Provide the (x, y) coordinate of the cell's center where the given text is located.  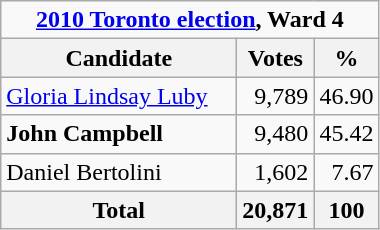
45.42 (346, 134)
20,871 (276, 210)
46.90 (346, 96)
Gloria Lindsay Luby (119, 96)
John Campbell (119, 134)
9,789 (276, 96)
1,602 (276, 172)
% (346, 58)
Daniel Bertolini (119, 172)
2010 Toronto election, Ward 4 (190, 20)
9,480 (276, 134)
Candidate (119, 58)
Total (119, 210)
Votes (276, 58)
100 (346, 210)
7.67 (346, 172)
